Determine the [x, y] coordinate at the center of the cell enclosing the given text.  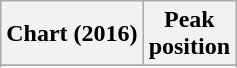
Peakposition [189, 34]
Chart (2016) [72, 34]
